Detect which cell encompasses the target text, then output its [x, y] center coordinate. 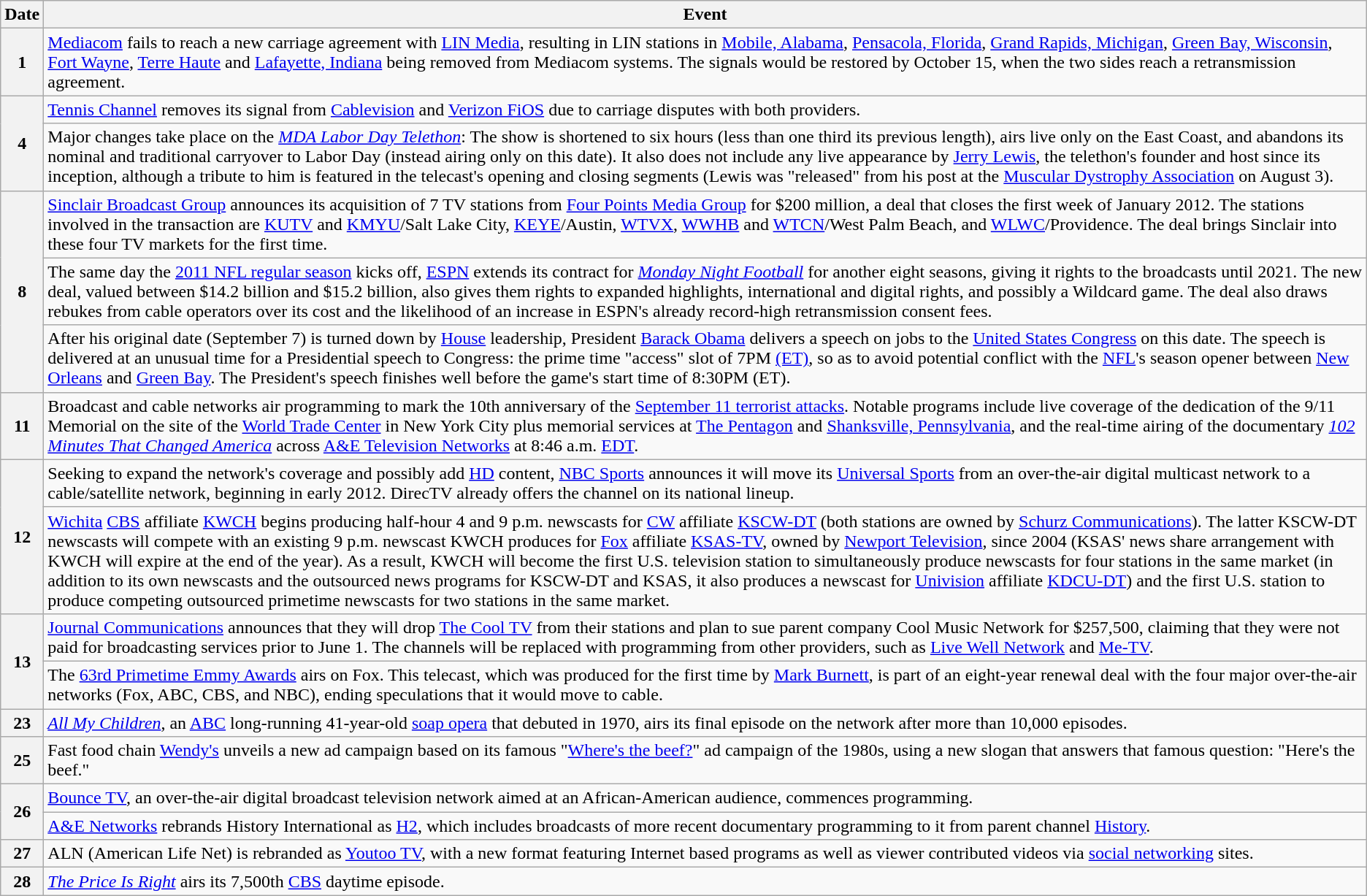
Bounce TV, an over-the-air digital broadcast television network aimed at an African-American audience, commences programming. [705, 798]
25 [22, 761]
11 [22, 426]
8 [22, 291]
Event [705, 15]
Tennis Channel removes its signal from Cablevision and Verizon FiOS due to carriage disputes with both providers. [705, 110]
27 [22, 854]
The Price Is Right airs its 7,500th CBS daytime episode. [705, 881]
Date [22, 15]
28 [22, 881]
1 [22, 62]
26 [22, 812]
12 [22, 536]
13 [22, 661]
23 [22, 722]
4 [22, 143]
